For the text-containing cell, return its midpoint in [X, Y] coordinate format. 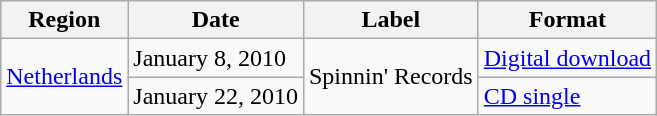
January 8, 2010 [216, 58]
Netherlands [64, 77]
CD single [567, 96]
January 22, 2010 [216, 96]
Date [216, 20]
Label [390, 20]
Region [64, 20]
Spinnin' Records [390, 77]
Format [567, 20]
Digital download [567, 58]
